Pinpoint the cell where the given text exists, returning its [X, Y] midpoint coordinate. 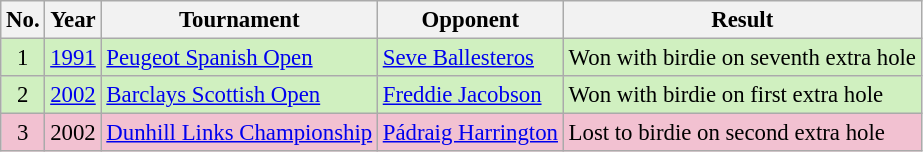
No. [23, 20]
Result [742, 20]
Peugeot Spanish Open [239, 58]
Year [73, 20]
2 [23, 95]
Barclays Scottish Open [239, 95]
Freddie Jacobson [470, 95]
Seve Ballesteros [470, 58]
Opponent [470, 20]
Pádraig Harrington [470, 133]
Won with birdie on first extra hole [742, 95]
1 [23, 58]
Won with birdie on seventh extra hole [742, 58]
Dunhill Links Championship [239, 133]
Tournament [239, 20]
1991 [73, 58]
3 [23, 133]
Lost to birdie on second extra hole [742, 133]
